From the cell containing the given text, extract its center point as [X, Y] coordinate. 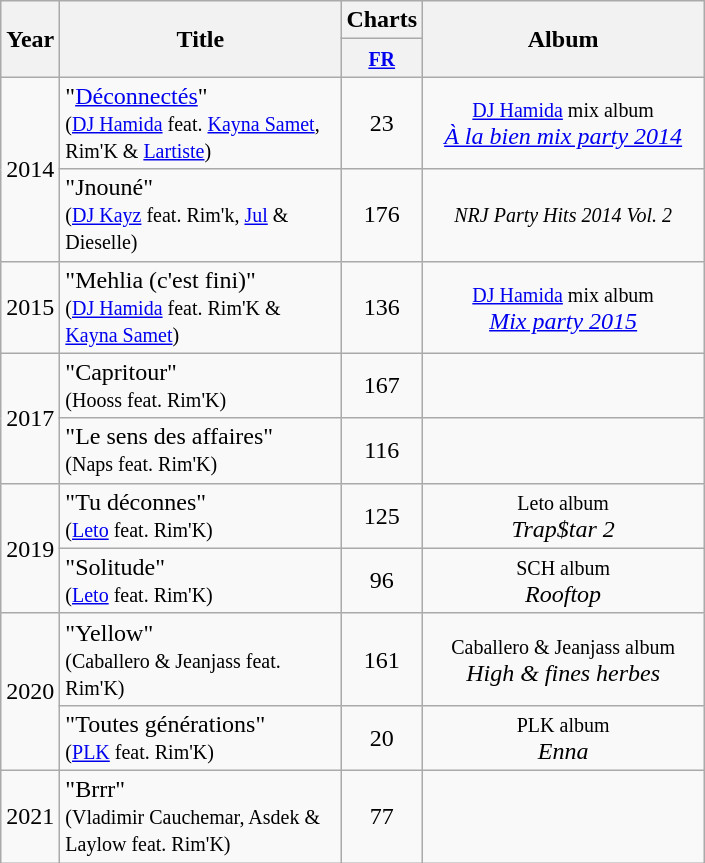
2021 [30, 816]
116 [382, 450]
167 [382, 386]
"Tu déconnes" (Leto feat. Rim'K) [200, 516]
Charts [382, 20]
SCH albumRooftop [564, 580]
2019 [30, 548]
23 [382, 123]
"Le sens des affaires" (Naps feat. Rim'K) [200, 450]
DJ Hamida mix album À la bien mix party 2014 [564, 123]
77 [382, 816]
NRJ Party Hits 2014 Vol. 2 [564, 215]
176 [382, 215]
"Brrr" (Vladimir Cauchemar, Asdek & Laylow feat. Rim'K) [200, 816]
"Solitude" (Leto feat. Rim'K) [200, 580]
96 [382, 580]
"Mehlia (c'est fini)" (DJ Hamida feat. Rim'K & Kayna Samet) [200, 307]
"Yellow" (Caballero & Jeanjass feat. Rim'K) [200, 659]
Album [564, 39]
136 [382, 307]
161 [382, 659]
2015 [30, 307]
2020 [30, 692]
Year [30, 39]
DJ Hamida mix album Mix party 2015 [564, 307]
2014 [30, 169]
"Jnouné" (DJ Kayz feat. Rim'k, Jul & Dieselle) [200, 215]
"Toutes générations" (PLK feat. Rim'K) [200, 738]
"Déconnectés" (DJ Hamida feat. Kayna Samet, Rim'K & Lartiste) [200, 123]
PLK albumEnna [564, 738]
"Capritour" (Hooss feat. Rim'K) [200, 386]
20 [382, 738]
125 [382, 516]
Title [200, 39]
Caballero & Jeanjass albumHigh & fines herbes [564, 659]
2017 [30, 418]
Leto albumTrap$tar 2 [564, 516]
FR [382, 58]
